Identify which cell holds the provided text, then report its [X, Y] central coordinate. 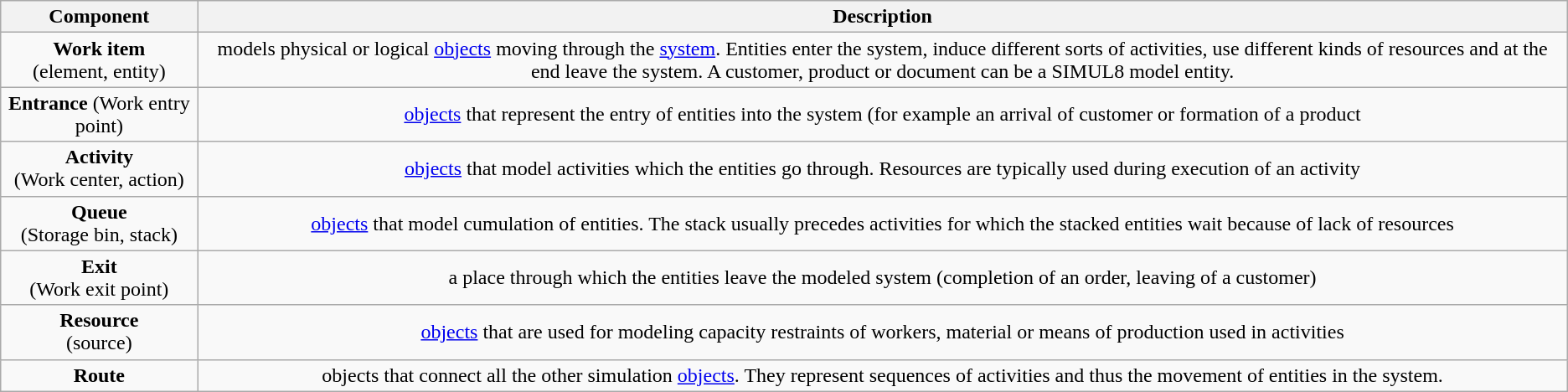
Queue(Storage bin, stack) [99, 223]
Work item(element, entity) [99, 60]
objects that model activities which the entities go through. Resources are typically used during execution of an activity [883, 169]
Activity(Work center, action) [99, 169]
Route [99, 375]
a place through which the entities leave the modeled system (completion of an order, leaving of a customer) [883, 278]
Exit(Work exit point) [99, 278]
Component [99, 17]
objects that model cumulation of entities. The stack usually precedes activities for which the stacked entities wait because of lack of resources [883, 223]
Resource(source) [99, 332]
Description [883, 17]
objects that connect all the other simulation objects. They represent sequences of activities and thus the movement of entities in the system. [883, 375]
objects that are used for modeling capacity restraints of workers, material or means of production used in activities [883, 332]
objects that represent the entry of entities into the system (for example an arrival of customer or formation of a product [883, 114]
Entrance (Work entry point) [99, 114]
